For the text-containing cell, return its midpoint in (X, Y) coordinate format. 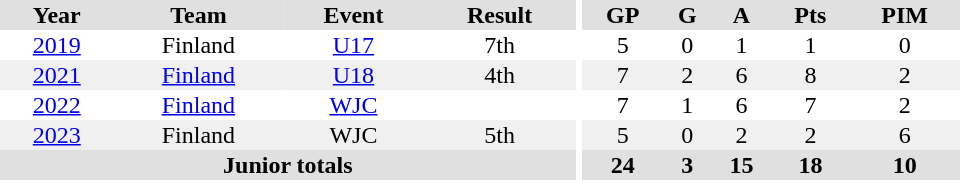
Event (353, 15)
GP (622, 15)
18 (810, 165)
Junior totals (288, 165)
15 (741, 165)
Team (198, 15)
3 (687, 165)
24 (622, 165)
7th (500, 45)
U17 (353, 45)
2022 (56, 105)
Result (500, 15)
2023 (56, 135)
4th (500, 75)
U18 (353, 75)
PIM (904, 15)
Year (56, 15)
G (687, 15)
10 (904, 165)
8 (810, 75)
5th (500, 135)
2021 (56, 75)
2019 (56, 45)
A (741, 15)
Pts (810, 15)
